For the text-containing cell, return its midpoint in [x, y] coordinate format. 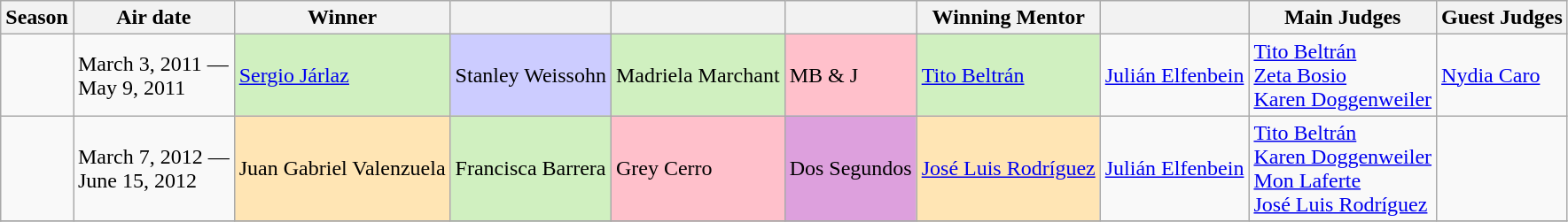
Sergio Járlaz [342, 75]
Main Judges [1343, 18]
Dos Segundos [851, 168]
Juan Gabriel Valenzuela [342, 168]
March 3, 2011 — May 9, 2011 [153, 75]
Winner [342, 18]
Guest Judges [1502, 18]
MB & J [851, 75]
Tito BeltránZeta BosioKaren Doggenweiler [1343, 75]
Francisca Barrera [530, 168]
Stanley Weissohn [530, 75]
Winning Mentor [1009, 18]
Madriela Marchant [698, 75]
Season [37, 18]
March 7, 2012 — June 15, 2012 [153, 168]
Tito Beltrán Karen Doggenweiler Mon Laferte José Luis Rodríguez [1343, 168]
José Luis Rodríguez [1009, 168]
Air date [153, 18]
Tito Beltrán [1009, 75]
Grey Cerro [698, 168]
Nydia Caro [1502, 75]
